Capture the cell that displays the provided text and extract its [x, y] central coordinate. 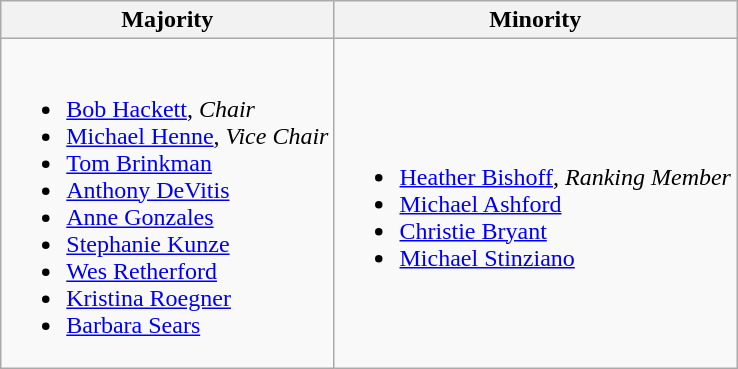
Bob Hackett, ChairMichael Henne, Vice ChairTom BrinkmanAnthony DeVitisAnne GonzalesStephanie KunzeWes RetherfordKristina RoegnerBarbara Sears [168, 204]
Heather Bishoff, Ranking MemberMichael AshfordChristie BryantMichael Stinziano [536, 204]
Minority [536, 20]
Majority [168, 20]
